Output the (x, y) coordinate of the center of the cell containing the given text.  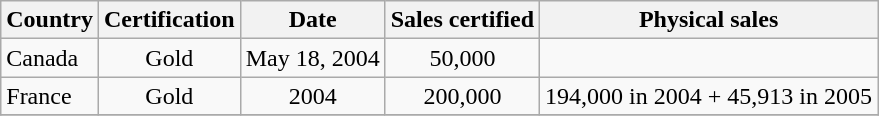
2004 (312, 96)
50,000 (462, 58)
Sales certified (462, 20)
200,000 (462, 96)
194,000 in 2004 + 45,913 in 2005 (709, 96)
Certification (169, 20)
May 18, 2004 (312, 58)
Country (50, 20)
France (50, 96)
Physical sales (709, 20)
Canada (50, 58)
Date (312, 20)
